From the cell containing the given text, extract its center point as (X, Y) coordinate. 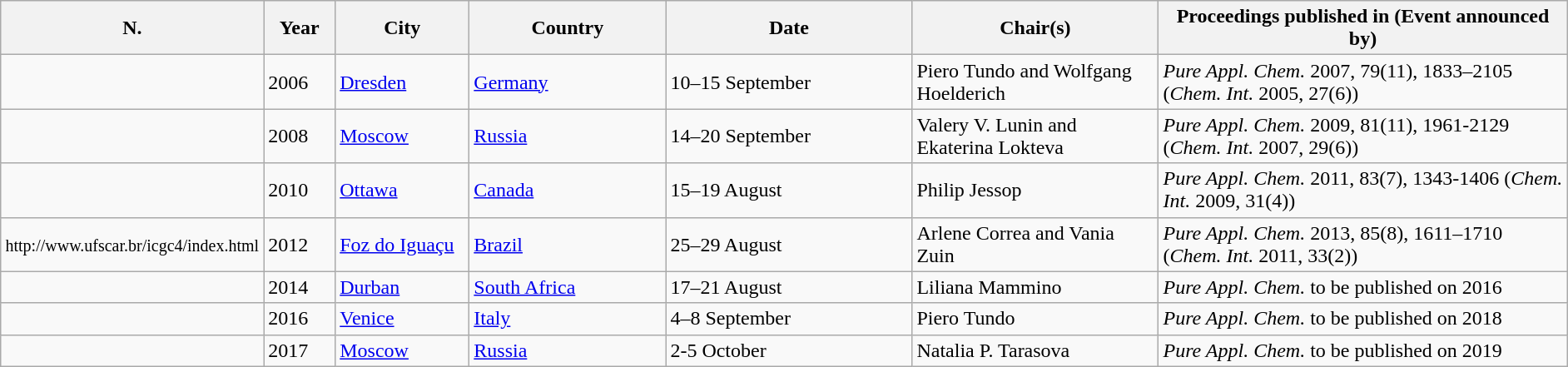
Year (300, 28)
Dresden (403, 82)
Piero Tundo and Wolfgang Hoelderich (1035, 82)
Brazil (568, 245)
Canada (568, 190)
Pure Appl. Chem. 2009, 81(11), 1961-2129 (Chem. Int. 2007, 29(6)) (1363, 136)
N. (132, 28)
2012 (300, 245)
Valery V. Lunin and Ekaterina Lokteva (1035, 136)
Pure Appl. Chem. to be published on 2018 (1363, 319)
Foz do Iguaçu (403, 245)
South Africa (568, 287)
4–8 September (789, 319)
Arlene Correa and Vania Zuin (1035, 245)
Durban (403, 287)
Germany (568, 82)
Pure Appl. Chem. 2007, 79(11), 1833–2105 (Chem. Int. 2005, 27(6)) (1363, 82)
City (403, 28)
2014 (300, 287)
Ottawa (403, 190)
Date (789, 28)
Liliana Mammino (1035, 287)
2008 (300, 136)
2010 (300, 190)
2016 (300, 319)
Natalia P. Tarasova (1035, 350)
Piero Tundo (1035, 319)
Country (568, 28)
Pure Appl. Chem. to be published on 2019 (1363, 350)
Italy (568, 319)
Venice (403, 319)
Pure Appl. Chem. to be published on 2016 (1363, 287)
17–21 August (789, 287)
2-5 October (789, 350)
Proceedings published in (Event announced by) (1363, 28)
Philip Jessop (1035, 190)
2017 (300, 350)
2006 (300, 82)
14–20 September (789, 136)
Pure Appl. Chem. 2013, 85(8), 1611–1710 (Chem. Int. 2011, 33(2)) (1363, 245)
http://www.ufscar.br/icgc4/index.html (132, 245)
15–19 August (789, 190)
25–29 August (789, 245)
Chair(s) (1035, 28)
10–15 September (789, 82)
Pure Appl. Chem. 2011, 83(7), 1343-1406 (Chem. Int. 2009, 31(4)) (1363, 190)
